Scan for the cell matching the given text and deliver its [x, y] coordinate at center. 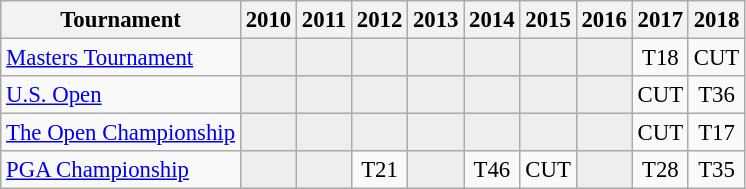
The Open Championship [121, 133]
2011 [324, 20]
Masters Tournament [121, 58]
2014 [492, 20]
Tournament [121, 20]
2016 [604, 20]
T17 [716, 133]
T36 [716, 95]
2010 [268, 20]
2018 [716, 20]
2012 [379, 20]
PGA Championship [121, 170]
T28 [660, 170]
T18 [660, 58]
2013 [436, 20]
U.S. Open [121, 95]
2017 [660, 20]
T35 [716, 170]
2015 [548, 20]
T46 [492, 170]
T21 [379, 170]
